Identify which cell holds the provided text, then report its (X, Y) central coordinate. 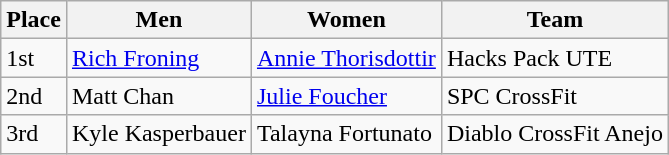
SPC CrossFit (554, 96)
Diablo CrossFit Anejo (554, 134)
Men (158, 20)
1st (34, 58)
Rich Froning (158, 58)
Hacks Pack UTE (554, 58)
Annie Thorisdottir (346, 58)
Talayna Fortunato (346, 134)
Place (34, 20)
Kyle Kasperbauer (158, 134)
Team (554, 20)
Julie Foucher (346, 96)
3rd (34, 134)
Women (346, 20)
Matt Chan (158, 96)
2nd (34, 96)
